Find where the given text appears and provide that cell's center as (x, y) coordinate. 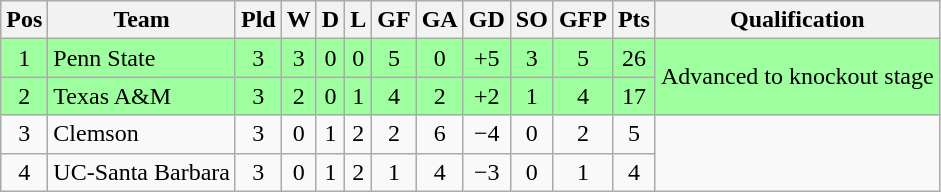
Qualification (797, 20)
Clemson (142, 134)
Pos (24, 20)
+5 (486, 58)
−3 (486, 172)
Penn State (142, 58)
D (330, 20)
Pts (634, 20)
26 (634, 58)
Team (142, 20)
6 (440, 134)
GFP (582, 20)
17 (634, 96)
GA (440, 20)
Texas A&M (142, 96)
+2 (486, 96)
GF (394, 20)
Pld (258, 20)
L (358, 20)
−4 (486, 134)
W (298, 20)
SO (532, 20)
Advanced to knockout stage (797, 77)
GD (486, 20)
UC-Santa Barbara (142, 172)
